Locate the cell with the specified text and output its (X, Y) center coordinate. 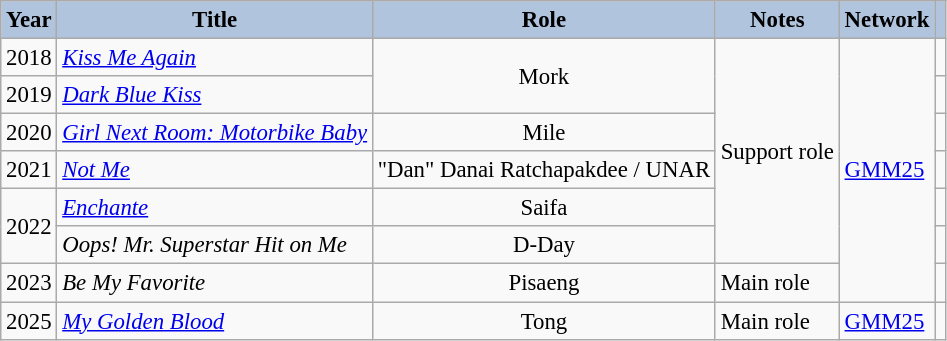
Tong (544, 321)
Support role (777, 152)
Saifa (544, 208)
Pisaeng (544, 283)
Kiss Me Again (215, 58)
Girl Next Room: Motorbike Baby (215, 133)
2022 (29, 226)
2018 (29, 58)
2021 (29, 170)
Mork (544, 76)
2023 (29, 283)
Not Me (215, 170)
Notes (777, 20)
2025 (29, 321)
Title (215, 20)
2019 (29, 95)
"Dan" Danai Ratchapakdee / UNAR (544, 170)
Oops! Mr. Superstar Hit on Me (215, 245)
Year (29, 20)
Network (886, 20)
2020 (29, 133)
Dark Blue Kiss (215, 95)
Mile (544, 133)
Be My Favorite (215, 283)
My Golden Blood (215, 321)
Role (544, 20)
D-Day (544, 245)
Enchante (215, 208)
